Search for the cell housing the specified text and yield its (X, Y) center coordinate. 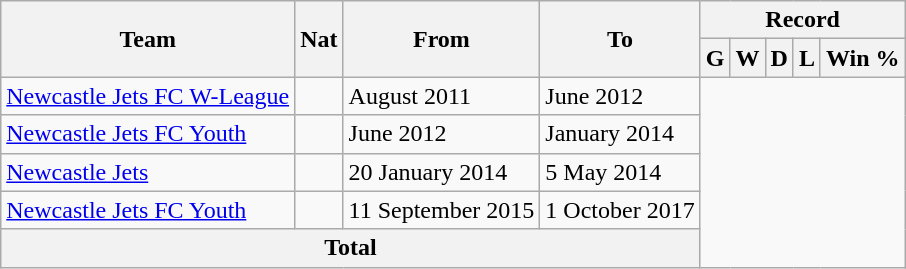
Nat (319, 39)
Total (350, 248)
W (748, 58)
11 September 2015 (442, 210)
D (779, 58)
To (620, 39)
Newcastle Jets FC W-League (148, 96)
From (442, 39)
Win % (862, 58)
5 May 2014 (620, 172)
Newcastle Jets (148, 172)
Record (802, 20)
20 January 2014 (442, 172)
L (806, 58)
Team (148, 39)
January 2014 (620, 134)
August 2011 (442, 96)
1 October 2017 (620, 210)
G (715, 58)
